Extract the [X, Y] coordinate from the center of the cell holding the provided text.  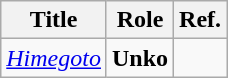
Role [140, 20]
Title [54, 20]
Unko [140, 58]
Himegoto [54, 58]
Ref. [200, 20]
